Identify which cell holds the provided text, then report its [X, Y] central coordinate. 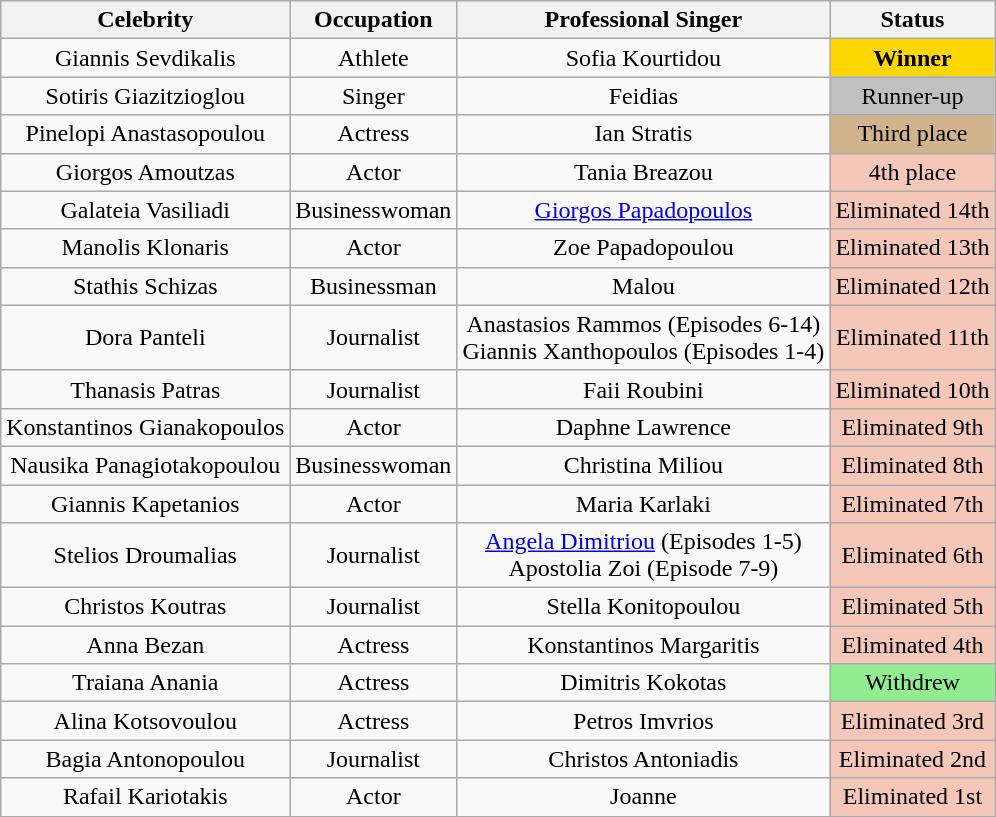
Feidias [644, 96]
Professional Singer [644, 20]
Status [912, 20]
Sotiris Giazitzioglou [146, 96]
Ian Stratis [644, 134]
Dimitris Kokotas [644, 683]
Stella Konitopoulou [644, 607]
Joanne [644, 797]
Malou [644, 286]
Nausika Panagiotakopoulou [146, 465]
Konstantinos Margaritis [644, 645]
Konstantinos Gianakopoulos [146, 427]
Angela Dimitriou (Episodes 1-5)Apostolia Zoi (Episode 7-9) [644, 556]
Occupation [374, 20]
Stelios Droumalias [146, 556]
4th place [912, 172]
Eliminated 9th [912, 427]
Giorgos Amoutzas [146, 172]
Eliminated 5th [912, 607]
Sofia Kourtidou [644, 58]
Eliminated 11th [912, 338]
Alina Kotsovoulou [146, 721]
Eliminated 4th [912, 645]
Eliminated 13th [912, 248]
Athlete [374, 58]
Eliminated 6th [912, 556]
Giannis Sevdikalis [146, 58]
Businessman [374, 286]
Celebrity [146, 20]
Winner [912, 58]
Eliminated 2nd [912, 759]
Eliminated 1st [912, 797]
Zoe Papadopoulou [644, 248]
Daphne Lawrence [644, 427]
Galateia Vasiliadi [146, 210]
Faii Roubini [644, 389]
Anastasios Rammos (Episodes 6-14)Giannis Xanthopoulos (Episodes 1-4) [644, 338]
Eliminated 10th [912, 389]
Eliminated 7th [912, 503]
Manolis Klonaris [146, 248]
Eliminated 3rd [912, 721]
Eliminated 14th [912, 210]
Eliminated 12th [912, 286]
Maria Karlaki [644, 503]
Withdrew [912, 683]
Pinelopi Anastasopoulou [146, 134]
Stathis Schizas [146, 286]
Singer [374, 96]
Eliminated 8th [912, 465]
Bagia Antonopoulou [146, 759]
Christos Koutras [146, 607]
Giorgos Papadopoulos [644, 210]
Christina Miliou [644, 465]
Christos Antoniadis [644, 759]
Giannis Kapetanios [146, 503]
Tania Breazou [644, 172]
Third place [912, 134]
Petros Imvrios [644, 721]
Anna Bezan [146, 645]
Rafail Kariotakis [146, 797]
Thanasis Patras [146, 389]
Runner-up [912, 96]
Traiana Anania [146, 683]
Dora Panteli [146, 338]
